Scan for the cell matching the given text and deliver its [x, y] coordinate at center. 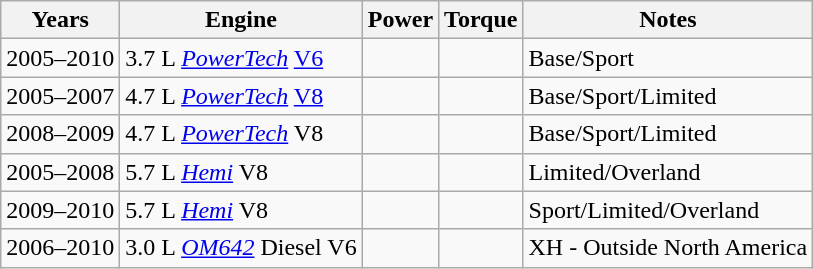
2006–2010 [60, 248]
2008–2009 [60, 134]
Sport/Limited/Overland [668, 210]
Years [60, 20]
Base/Sport [668, 58]
Power [400, 20]
Limited/Overland [668, 172]
3.7 L PowerTech V6 [241, 58]
2009–2010 [60, 210]
2005–2008 [60, 172]
Notes [668, 20]
2005–2010 [60, 58]
2005–2007 [60, 96]
Torque [481, 20]
XH - Outside North America [668, 248]
Engine [241, 20]
3.0 L OM642 Diesel V6 [241, 248]
